For the text-containing cell, return its midpoint in [X, Y] coordinate format. 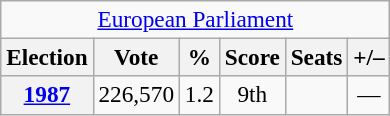
9th [252, 95]
226,570 [136, 95]
European Parliament [196, 19]
1987 [47, 95]
Score [252, 57]
Vote [136, 57]
% [199, 57]
Election [47, 57]
1.2 [199, 95]
— [369, 95]
Seats [316, 57]
+/– [369, 57]
